Determine the (X, Y) coordinate at the center of the cell enclosing the given text.  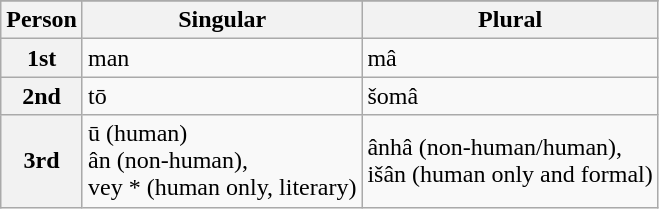
man (222, 58)
ū (human)ân (non-human), vey * (human only, literary) (222, 161)
ânhâ (non-human/human), išân (human only and formal) (510, 161)
Plural (510, 20)
2nd (42, 96)
Singular (222, 20)
1st (42, 58)
Person (42, 20)
mâ (510, 58)
3rd (42, 161)
šomâ (510, 96)
tō (222, 96)
